Pinpoint the cell where the given text exists, returning its [x, y] midpoint coordinate. 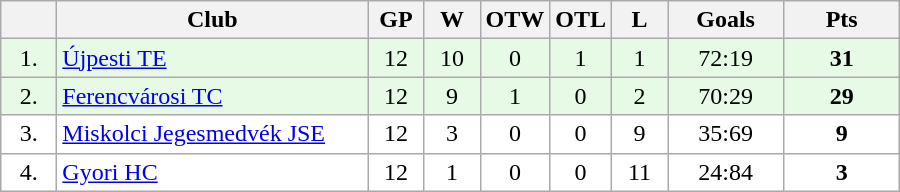
31 [842, 58]
W [452, 20]
70:29 [726, 96]
Gyori HC [212, 172]
Club [212, 20]
29 [842, 96]
10 [452, 58]
1. [29, 58]
Goals [726, 20]
Miskolci Jegesmedvék JSE [212, 134]
L [640, 20]
4. [29, 172]
2. [29, 96]
24:84 [726, 172]
2 [640, 96]
Ferencvárosi TC [212, 96]
35:69 [726, 134]
72:19 [726, 58]
Pts [842, 20]
11 [640, 172]
3. [29, 134]
GP [396, 20]
OTL [581, 20]
OTW [515, 20]
Újpesti TE [212, 58]
